Find where the given text appears and provide that cell's center as [X, Y] coordinate. 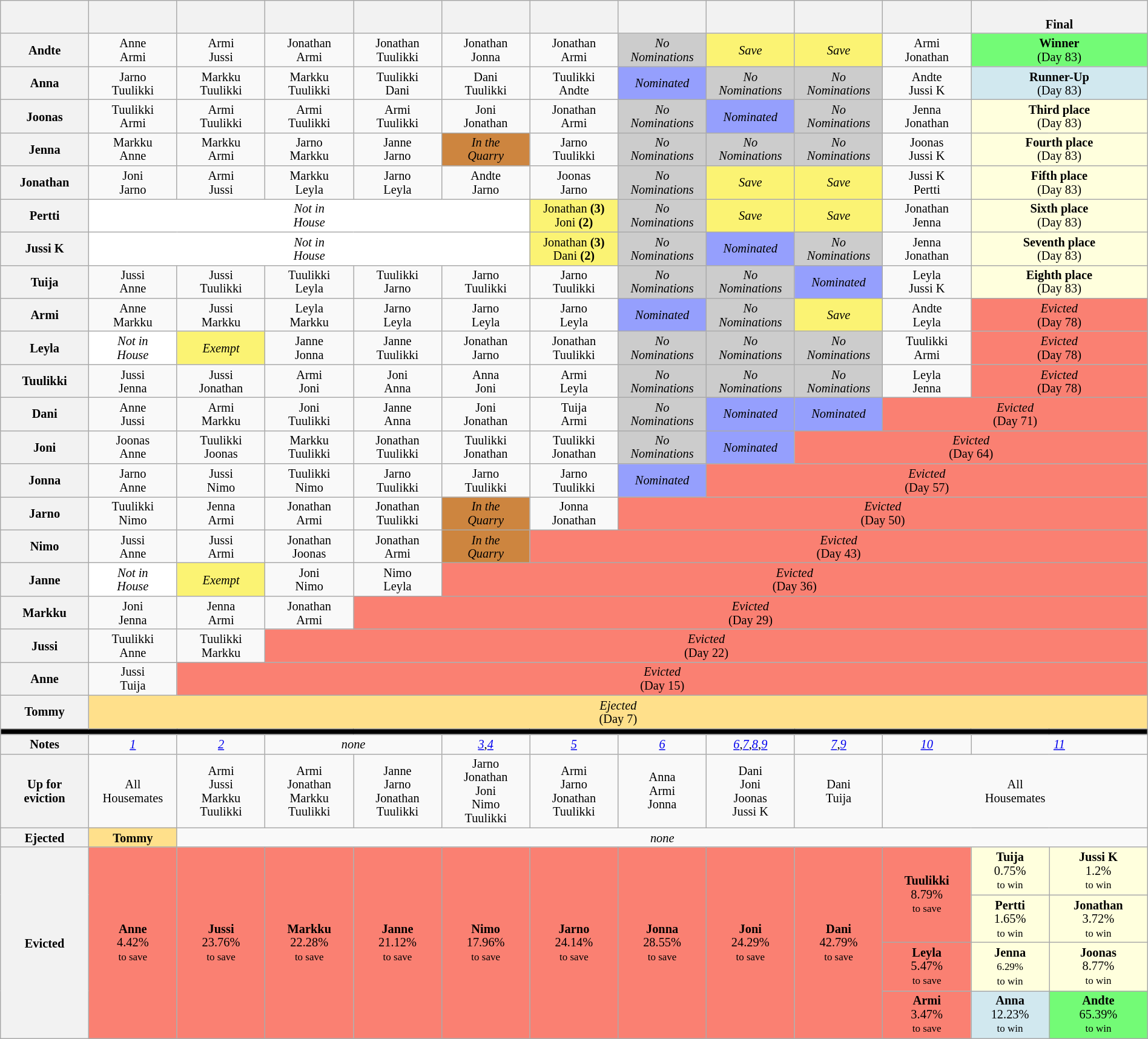
JussiNimo [221, 481]
Markku22.28%to save [309, 943]
Evicted(Day 22) [706, 645]
JanneJonna [309, 348]
TuulikkiAndte [574, 84]
Joni24.29%to save [750, 943]
Joonas [45, 116]
3,4 [486, 744]
Winner(Day 83) [1060, 50]
Ejected [45, 837]
Jonathan (3)Joni (2) [574, 216]
Jarno24.14%to save [574, 943]
Dani [45, 414]
Jussi [45, 645]
5 [574, 744]
AndteJarno [486, 183]
Pertti [45, 216]
Third place(Day 83) [1060, 116]
AnneMarkku [133, 315]
Tuija0.75%to win [1010, 871]
Fourth place(Day 83) [1060, 149]
JonathanJoonas [309, 546]
NimoLeyla [398, 580]
Pertti1.65%to win [1010, 919]
10 [927, 744]
Jonathan [45, 183]
TuulikkiAnne [133, 645]
ArmiJonathanMarkkuTuulikki [309, 791]
JoniJarno [133, 183]
Tuija [45, 282]
AnneArmi [133, 50]
Jonathan (3)Dani (2) [574, 248]
ArmiJonathan [927, 50]
JoonasAnne [133, 447]
DaniTuulikki [486, 84]
JussiTuulikki [221, 282]
Evicted [45, 943]
JoniJenna [133, 613]
JarnoAnne [133, 481]
TuulikkiJoonas [221, 447]
Nimo [45, 546]
ArmiMarkku [221, 414]
Jonathan3.72%to win [1098, 919]
Evicted(Day 36) [794, 580]
Jonna [45, 481]
TuulikkiMarkku [221, 645]
DaniTuija [839, 791]
Jussi K1.2%to win [1098, 871]
JoonasJarno [574, 183]
Joni [45, 447]
ArmiJussiMarkkuTuulikki [221, 791]
JarnoMarkku [309, 149]
Evicted(Day 64) [971, 447]
JoonasJussi K [927, 149]
LeylaJussi K [927, 282]
Anne [45, 678]
JussiJenna [133, 381]
MarkkuLeyla [309, 183]
6 [662, 744]
Runner-Up(Day 83) [1060, 84]
AnneJussi [133, 414]
6,7,8,9 [750, 744]
JoniTuulikki [309, 414]
Jenna [45, 149]
TuijaArmi [574, 414]
Andte65.39%to win [1098, 1015]
Jussi KPertti [927, 183]
Notes [45, 744]
Evicted(Day 43) [839, 546]
11 [1060, 744]
Jussi K [45, 248]
Dani42.79%to save [839, 943]
Evicted(Day 57) [926, 481]
Up foreviction [45, 791]
JonnaJonathan [574, 513]
MarkkuArmi [221, 149]
Anne4.42%to save [133, 943]
JarnoJonathanJoniNimoTuulikki [486, 791]
Evicted(Day 71) [1015, 414]
Evicted(Day 15) [662, 678]
Tuulikki [45, 381]
Markku [45, 613]
Jonna28.55%to save [662, 943]
AnnaJoni [486, 381]
Leyla5.47%to save [927, 966]
Jenna6.29%to win [1010, 966]
DaniJoniJoonasJussi K [750, 791]
JanneTuulikki [398, 348]
Eighth place(Day 83) [1060, 282]
Armi3.47%to save [927, 1015]
2 [221, 744]
Janne21.12%to save [398, 943]
Seventh place(Day 83) [1060, 248]
Leyla [45, 348]
Sixth place(Day 83) [1060, 216]
Evicted(Day 50) [883, 513]
JonathanJenna [927, 216]
MarkkuAnne [133, 149]
Jussi23.76%to save [221, 943]
TuulikkiDani [398, 84]
JussiArmi [221, 546]
JanneAnna [398, 414]
Andte [45, 50]
TuulikkiLeyla [309, 282]
ArmiLeyla [574, 381]
TuulikkiJarno [398, 282]
Anna [45, 84]
AnnaArmiJonna [662, 791]
JussiMarkku [221, 315]
Janne [45, 580]
JonathanJonna [486, 50]
Evicted(Day 29) [751, 613]
Tuulikki8.79%to save [927, 895]
Joonas8.77%to win [1098, 966]
Final [1060, 17]
JoniAnna [398, 381]
AndteLeyla [927, 315]
JanneJarno [398, 149]
AndteJussi K [927, 84]
LeylaMarkku [309, 315]
ArmiJarnoJonathanTuulikki [574, 791]
ArmiJoni [309, 381]
Armi [45, 315]
JussiJonathan [221, 381]
LeylaJenna [927, 381]
1 [133, 744]
Ejected(Day 7) [618, 712]
JonathanJarno [486, 348]
Fifth place(Day 83) [1060, 183]
Anna12.23%to win [1010, 1015]
Nimo17.96%to save [486, 943]
Jarno [45, 513]
JanneJarnoJonathanTuulikki [398, 791]
JoniNimo [309, 580]
7,9 [839, 744]
JussiTuija [133, 678]
